Return the [X, Y] coordinate for the center point of the cell that contains the specified text.  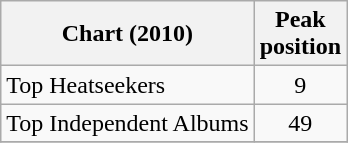
Top Independent Albums [128, 123]
49 [300, 123]
Top Heatseekers [128, 85]
9 [300, 85]
Chart (2010) [128, 34]
Peakposition [300, 34]
